For the text-containing cell, return its midpoint in [x, y] coordinate format. 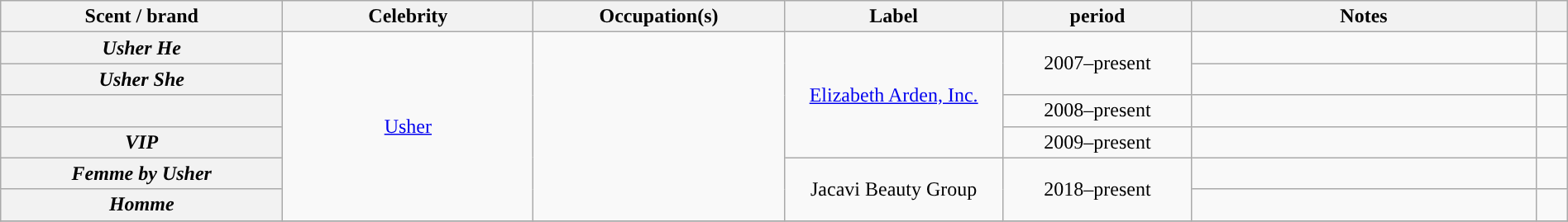
Jacavi Beauty Group [893, 189]
2018–present [1097, 189]
VIP [142, 142]
Occupation(s) [658, 17]
Notes [1365, 17]
Celebrity [409, 17]
Label [893, 17]
Scent / brand [142, 17]
Femme by Usher [142, 173]
period [1097, 17]
2008–present [1097, 111]
Usher [409, 126]
Usher He [142, 48]
Elizabeth Arden, Inc. [893, 95]
2007–present [1097, 64]
Usher She [142, 79]
2009–present [1097, 142]
Homme [142, 205]
